Locate the cell with the specified text and output its (x, y) center coordinate. 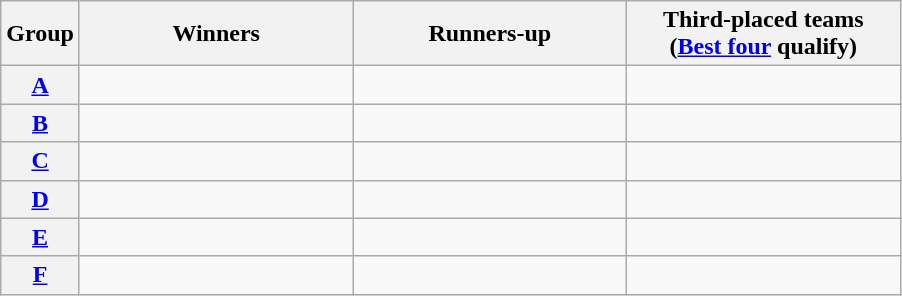
C (40, 161)
Runners-up (490, 34)
Winners (216, 34)
Third-placed teams(Best four qualify) (764, 34)
D (40, 199)
E (40, 237)
F (40, 275)
A (40, 85)
B (40, 123)
Group (40, 34)
